Determine the (x, y) coordinate at the center of the cell enclosing the given text.  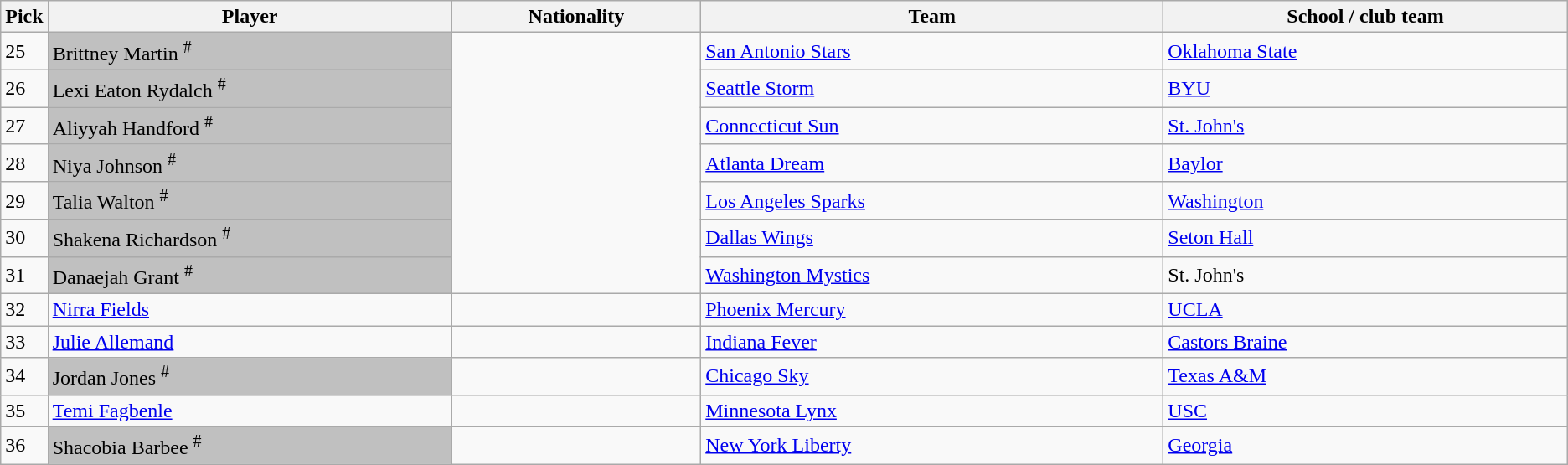
BYU (1365, 89)
Seattle Storm (932, 89)
Nationality (576, 17)
Oklahoma State (1365, 52)
28 (24, 163)
Atlanta Dream (932, 163)
Baylor (1365, 163)
34 (24, 377)
Phoenix Mercury (932, 310)
Indiana Fever (932, 342)
Niya Johnson # (250, 163)
School / club team (1365, 17)
San Antonio Stars (932, 52)
Washington (1365, 201)
27 (24, 126)
Chicago Sky (932, 377)
33 (24, 342)
Texas A&M (1365, 377)
Aliyyah Handford # (250, 126)
25 (24, 52)
31 (24, 275)
Nirra Fields (250, 310)
Jordan Jones # (250, 377)
Seton Hall (1365, 238)
Talia Walton # (250, 201)
New York Liberty (932, 446)
26 (24, 89)
Minnesota Lynx (932, 411)
Temi Fagbenle (250, 411)
Brittney Martin # (250, 52)
Washington Mystics (932, 275)
Danaejah Grant # (250, 275)
36 (24, 446)
Shakena Richardson # (250, 238)
35 (24, 411)
Los Angeles Sparks (932, 201)
Lexi Eaton Rydalch # (250, 89)
Player (250, 17)
USC (1365, 411)
Pick (24, 17)
Shacobia Barbee # (250, 446)
Castors Braine (1365, 342)
Dallas Wings (932, 238)
UCLA (1365, 310)
Georgia (1365, 446)
Julie Allemand (250, 342)
Connecticut Sun (932, 126)
30 (24, 238)
32 (24, 310)
Team (932, 17)
29 (24, 201)
